From the cell containing the given text, extract its center point as (X, Y) coordinate. 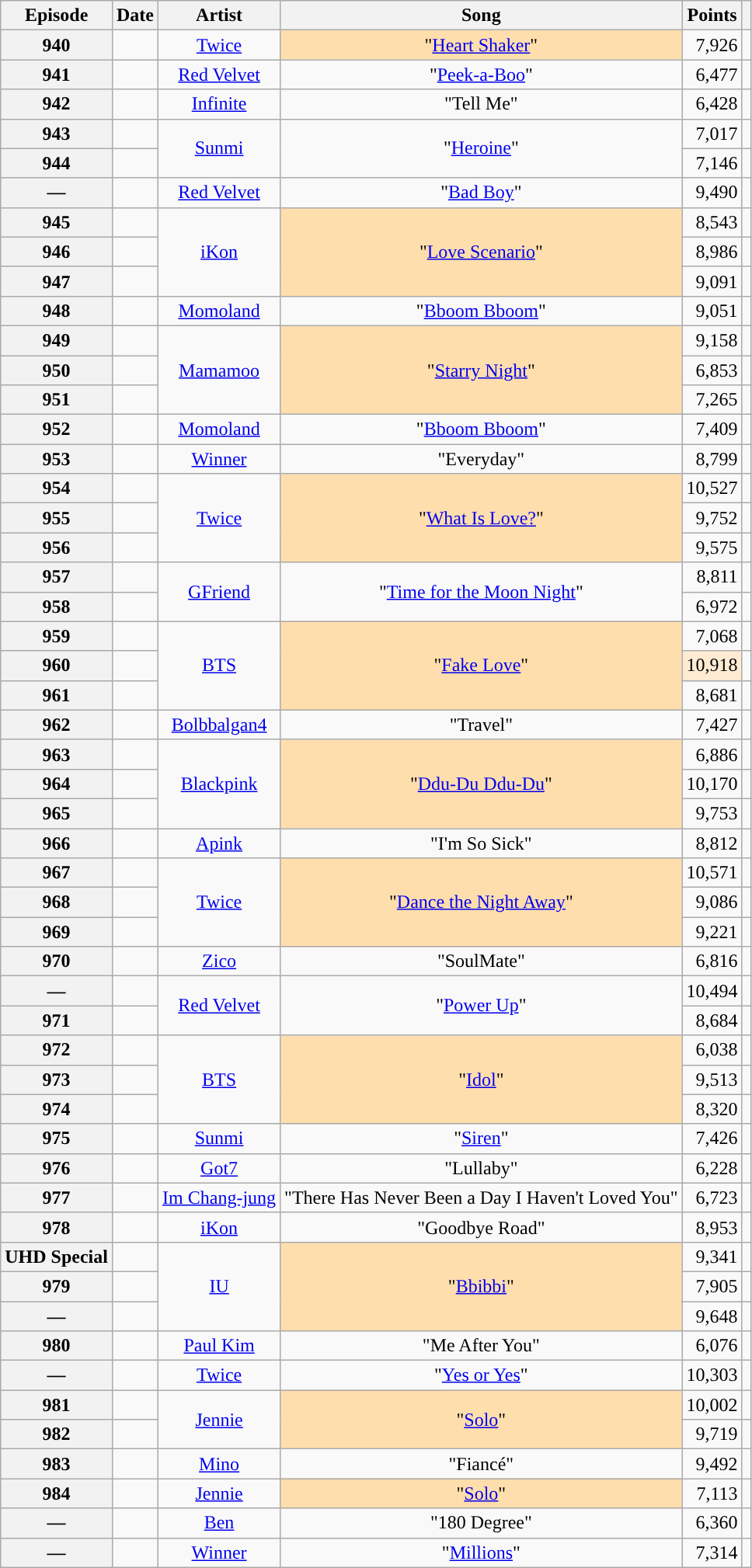
945 (57, 222)
10,527 (712, 488)
9,221 (712, 932)
6,972 (712, 607)
941 (57, 75)
Episode (57, 16)
969 (57, 932)
9,575 (712, 548)
"Bad Boy" (482, 193)
962 (57, 725)
9,648 (712, 1316)
9,492 (712, 1464)
6,360 (712, 1523)
Blackpink (219, 784)
8,812 (712, 843)
7,409 (712, 429)
8,543 (712, 222)
9,086 (712, 902)
6,723 (712, 1198)
"Love Scenario" (482, 252)
953 (57, 459)
Paul Kim (219, 1346)
982 (57, 1434)
Apink (219, 843)
"Heroine" (482, 148)
977 (57, 1198)
"Power Up" (482, 1006)
975 (57, 1139)
8,986 (712, 252)
"180 Degree" (482, 1523)
7,113 (712, 1493)
7,926 (712, 45)
10,571 (712, 873)
946 (57, 252)
"Travel" (482, 725)
976 (57, 1168)
948 (57, 311)
7,905 (712, 1286)
7,068 (712, 636)
963 (57, 754)
6,886 (712, 754)
10,170 (712, 784)
"Everyday" (482, 459)
980 (57, 1346)
981 (57, 1405)
Mamamoo (219, 370)
7,314 (712, 1552)
970 (57, 961)
"What Is Love?" (482, 518)
"Heart Shaker" (482, 45)
"Starry Night" (482, 370)
GFriend (219, 592)
959 (57, 636)
8,684 (712, 1020)
978 (57, 1227)
6,853 (712, 370)
"Me After You" (482, 1346)
951 (57, 400)
973 (57, 1080)
"I'm So Sick" (482, 843)
956 (57, 548)
7,146 (712, 163)
968 (57, 902)
983 (57, 1464)
9,158 (712, 340)
9,513 (712, 1080)
972 (57, 1050)
952 (57, 429)
"Ddu-Du Ddu-Du" (482, 784)
947 (57, 281)
"Goodbye Road" (482, 1227)
Ben (219, 1523)
9,753 (712, 813)
"Lullaby" (482, 1168)
Mino (219, 1464)
"Fake Love" (482, 666)
955 (57, 518)
6,228 (712, 1168)
Song (482, 16)
8,681 (712, 695)
971 (57, 1020)
"Bbibbi" (482, 1286)
UHD Special (57, 1257)
Bolbbalgan4 (219, 725)
8,811 (712, 577)
6,477 (712, 75)
984 (57, 1493)
10,002 (712, 1405)
7,427 (712, 725)
10,918 (712, 666)
"Dance the Night Away" (482, 902)
942 (57, 104)
966 (57, 843)
940 (57, 45)
"Fiancé" (482, 1464)
"SoulMate" (482, 961)
"Millions" (482, 1552)
949 (57, 340)
961 (57, 695)
Im Chang-jung (219, 1198)
960 (57, 666)
"Siren" (482, 1139)
10,303 (712, 1375)
"Peek-a-Boo" (482, 75)
Date (135, 16)
6,816 (712, 961)
957 (57, 577)
8,799 (712, 459)
"Tell Me" (482, 104)
8,320 (712, 1109)
Got7 (219, 1168)
943 (57, 134)
8,953 (712, 1227)
10,494 (712, 991)
967 (57, 873)
"Idol" (482, 1080)
Artist (219, 16)
Zico (219, 961)
7,426 (712, 1139)
6,076 (712, 1346)
954 (57, 488)
IU (219, 1286)
964 (57, 784)
"There Has Never Been a Day I Haven't Loved You" (482, 1198)
Points (712, 16)
974 (57, 1109)
"Yes or Yes" (482, 1375)
7,017 (712, 134)
9,490 (712, 193)
965 (57, 813)
Infinite (219, 104)
9,752 (712, 518)
9,341 (712, 1257)
9,091 (712, 281)
"Time for the Moon Night" (482, 592)
958 (57, 607)
6,428 (712, 104)
944 (57, 163)
9,719 (712, 1434)
7,265 (712, 400)
6,038 (712, 1050)
979 (57, 1286)
9,051 (712, 311)
950 (57, 370)
